Search for the cell housing the specified text and yield its (X, Y) center coordinate. 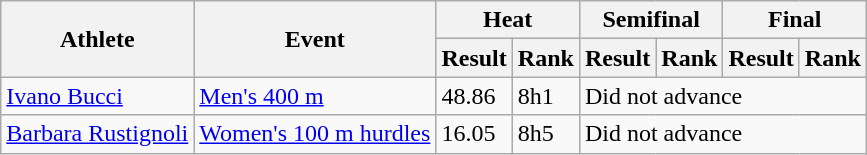
Women's 100 m hurdles (315, 134)
Barbara Rustignoli (98, 134)
Heat (508, 20)
Ivano Bucci (98, 96)
8h5 (546, 134)
Final (795, 20)
8h1 (546, 96)
Semifinal (651, 20)
Athlete (98, 39)
Event (315, 39)
16.05 (474, 134)
48.86 (474, 96)
Men's 400 m (315, 96)
